Search for the cell housing the specified text and yield its (X, Y) center coordinate. 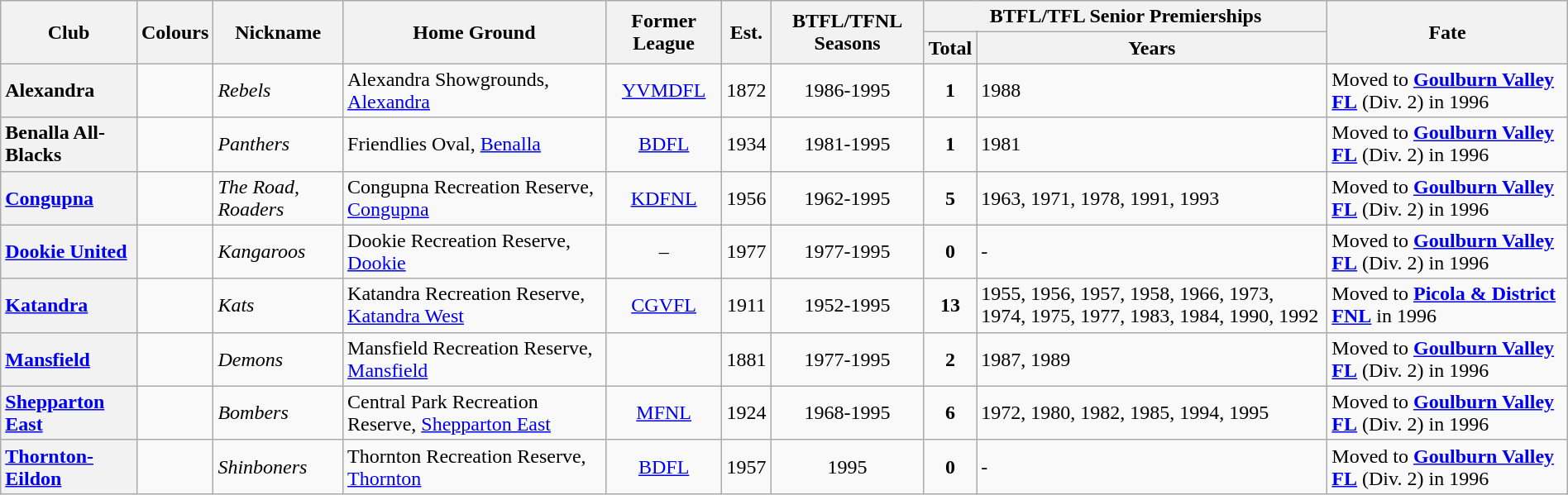
1986-1995 (847, 91)
Dookie Recreation Reserve, Dookie (475, 251)
1957 (746, 466)
Kats (278, 306)
– (663, 251)
1963, 1971, 1978, 1991, 1993 (1152, 198)
5 (950, 198)
Fate (1447, 32)
Alexandra Showgrounds, Alexandra (475, 91)
Katandra Recreation Reserve, Katandra West (475, 306)
1981-1995 (847, 144)
1988 (1152, 91)
1995 (847, 466)
1881 (746, 359)
Nickname (278, 32)
13 (950, 306)
The Road, Roaders (278, 198)
1968-1995 (847, 413)
Friendlies Oval, Benalla (475, 144)
1962-1995 (847, 198)
Congupna Recreation Reserve, Congupna (475, 198)
Shinboners (278, 466)
Moved to Picola & District FNL in 1996 (1447, 306)
Thornton-Eildon (69, 466)
2 (950, 359)
CGVFL (663, 306)
BTFL/TFL Senior Premierships (1126, 17)
1924 (746, 413)
Katandra (69, 306)
Colours (174, 32)
Years (1152, 48)
Shepparton East (69, 413)
BTFL/TFNL Seasons (847, 32)
Benalla All-Blacks (69, 144)
Demons (278, 359)
1956 (746, 198)
Mansfield Recreation Reserve, Mansfield (475, 359)
1972, 1980, 1982, 1985, 1994, 1995 (1152, 413)
Home Ground (475, 32)
Former League (663, 32)
1911 (746, 306)
1977 (746, 251)
Thornton Recreation Reserve, Thornton (475, 466)
6 (950, 413)
Kangaroos (278, 251)
Club (69, 32)
1934 (746, 144)
Panthers (278, 144)
Central Park Recreation Reserve, Shepparton East (475, 413)
1872 (746, 91)
MFNL (663, 413)
YVMDFL (663, 91)
Mansfield (69, 359)
1955, 1956, 1957, 1958, 1966, 1973, 1974, 1975, 1977, 1983, 1984, 1990, 1992 (1152, 306)
Congupna (69, 198)
Alexandra (69, 91)
1952-1995 (847, 306)
Dookie United (69, 251)
Total (950, 48)
1987, 1989 (1152, 359)
KDFNL (663, 198)
Rebels (278, 91)
Bombers (278, 413)
Est. (746, 32)
1981 (1152, 144)
